From the cell containing the given text, extract its center point as [X, Y] coordinate. 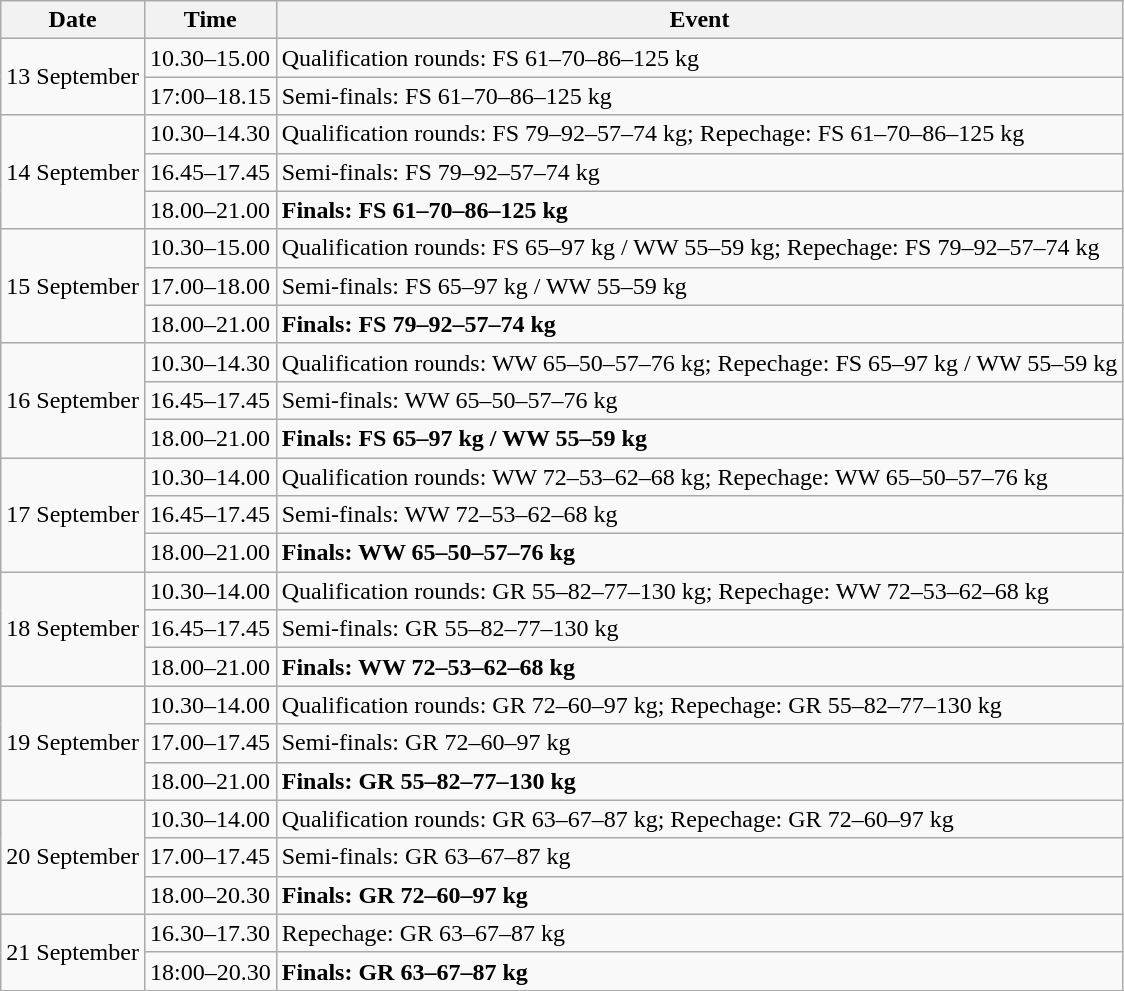
21 September [73, 952]
Finals: FS 65–97 kg / WW 55–59 kg [700, 438]
Finals: GR 72–60–97 kg [700, 895]
13 September [73, 77]
18:00–20.30 [210, 971]
Qualification rounds: GR 72–60–97 kg; Repechage: GR 55–82–77–130 kg [700, 705]
Finals: WW 65–50–57–76 kg [700, 553]
Semi-finals: FS 61–70–86–125 kg [700, 96]
17 September [73, 515]
Qualification rounds: FS 65–97 kg / WW 55–59 kg; Repechage: FS 79–92–57–74 kg [700, 248]
17:00–18.15 [210, 96]
19 September [73, 743]
Qualification rounds: FS 79–92–57–74 kg; Repechage: FS 61–70–86–125 kg [700, 134]
Finals: FS 61–70–86–125 kg [700, 210]
16 September [73, 400]
Qualification rounds: GR 63–67–87 kg; Repechage: GR 72–60–97 kg [700, 819]
Qualification rounds: FS 61–70–86–125 kg [700, 58]
Semi-finals: GR 63–67–87 kg [700, 857]
Event [700, 20]
Semi-finals: GR 72–60–97 kg [700, 743]
Semi-finals: WW 65–50–57–76 kg [700, 400]
Qualification rounds: WW 72–53–62–68 kg; Repechage: WW 65–50–57–76 kg [700, 477]
18 September [73, 629]
16.30–17.30 [210, 933]
Semi-finals: WW 72–53–62–68 kg [700, 515]
Finals: GR 63–67–87 kg [700, 971]
Repechage: GR 63–67–87 kg [700, 933]
Finals: GR 55–82–77–130 kg [700, 781]
Qualification rounds: GR 55–82–77–130 kg; Repechage: WW 72–53–62–68 kg [700, 591]
Semi-finals: FS 79–92–57–74 kg [700, 172]
17.00–18.00 [210, 286]
14 September [73, 172]
15 September [73, 286]
Semi-finals: FS 65–97 kg / WW 55–59 kg [700, 286]
Finals: FS 79–92–57–74 kg [700, 324]
20 September [73, 857]
Time [210, 20]
Date [73, 20]
Qualification rounds: WW 65–50–57–76 kg; Repechage: FS 65–97 kg / WW 55–59 kg [700, 362]
Finals: WW 72–53–62–68 kg [700, 667]
Semi-finals: GR 55–82–77–130 kg [700, 629]
18.00–20.30 [210, 895]
